Capture the cell that displays the provided text and extract its [X, Y] central coordinate. 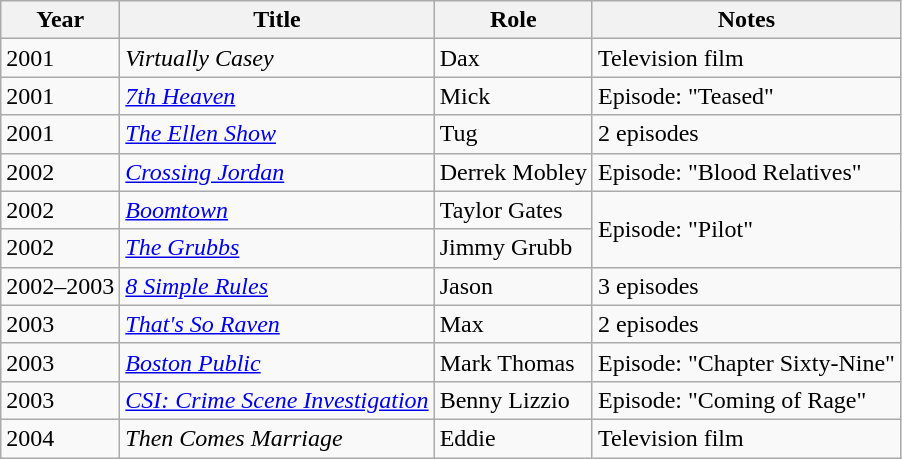
Mick [513, 96]
Then Comes Marriage [277, 438]
Notes [746, 20]
Virtually Casey [277, 58]
Jimmy Grubb [513, 248]
Episode: "Teased" [746, 96]
Max [513, 324]
3 episodes [746, 286]
Boston Public [277, 362]
Episode: "Chapter Sixty-Nine" [746, 362]
Crossing Jordan [277, 172]
Mark Thomas [513, 362]
8 Simple Rules [277, 286]
Role [513, 20]
Tug [513, 134]
2002–2003 [60, 286]
Title [277, 20]
Taylor Gates [513, 210]
Eddie [513, 438]
2004 [60, 438]
Benny Lizzio [513, 400]
The Grubbs [277, 248]
Year [60, 20]
That's So Raven [277, 324]
Boomtown [277, 210]
CSI: Crime Scene Investigation [277, 400]
The Ellen Show [277, 134]
Dax [513, 58]
7th Heaven [277, 96]
Episode: "Coming of Rage" [746, 400]
Episode: "Pilot" [746, 229]
Jason [513, 286]
Episode: "Blood Relatives" [746, 172]
Derrek Mobley [513, 172]
